Find where the given text appears and provide that cell's center as [x, y] coordinate. 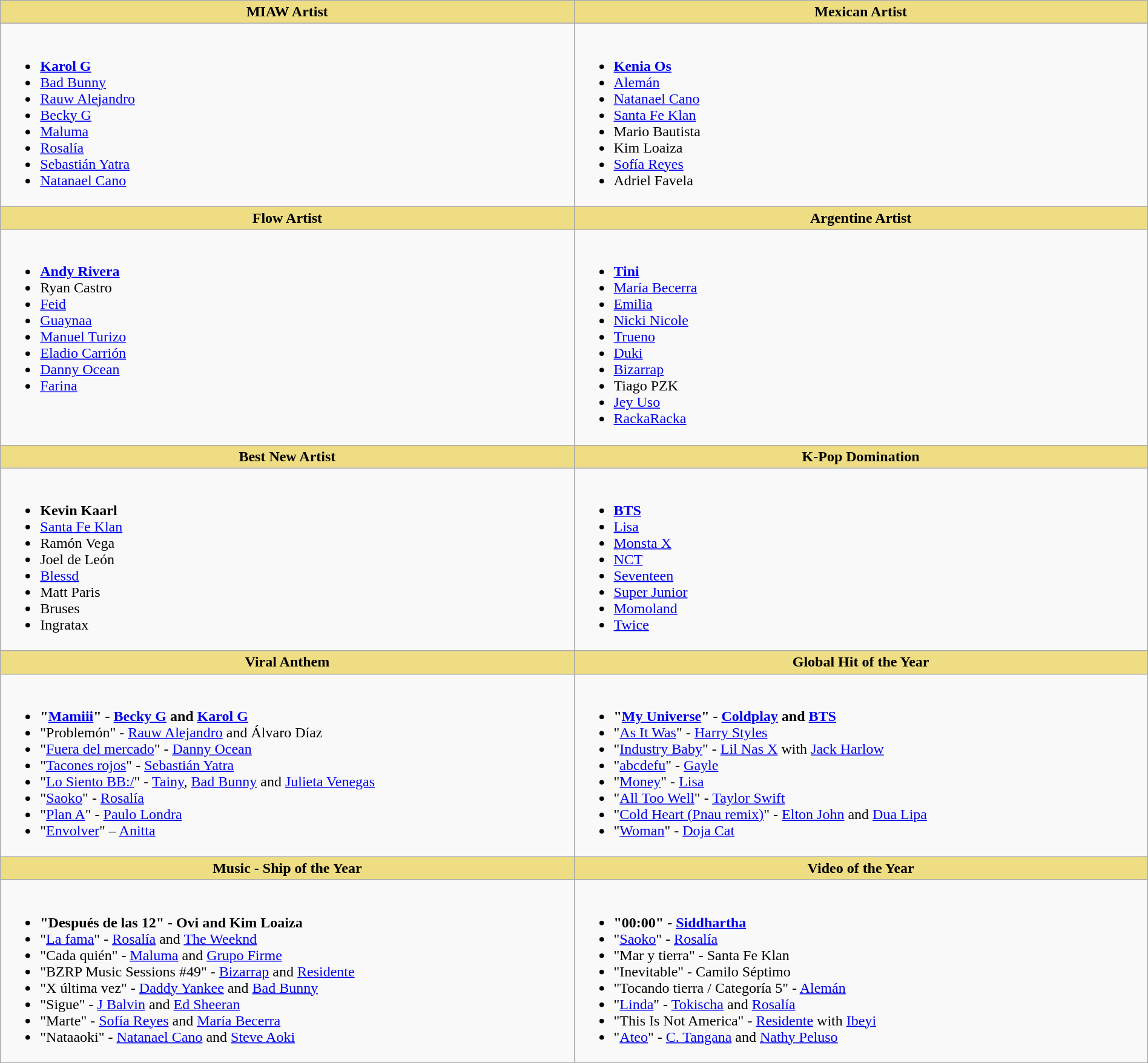
Kevin KaarlSanta Fe KlanRamón VegaJoel de LeónBlessdMatt ParisBrusesIngratax [287, 559]
Karol G Bad BunnyRauw AlejandroBecky GMalumaRosalíaSebastián YatraNatanael Cano [287, 115]
Andy Rivera Ryan CastroFeidGuaynaaManuel TurizoEladio CarriónDanny OceanFarina [287, 337]
BTS LisaMonsta XNCTSeventeenSuper JuniorMomolandTwice [861, 559]
Video of the Year [861, 868]
Mexican Artist [861, 12]
Argentine Artist [861, 218]
Flow Artist [287, 218]
Global Hit of the Year [861, 662]
Viral Anthem [287, 662]
MIAW Artist [287, 12]
K-Pop Domination [861, 456]
Kenia Os AlemánNatanael CanoSanta Fe KlanMario BautistaKim LoaizaSofía ReyesAdriel Favela [861, 115]
Tini María BecerraEmiliaNicki NicoleTruenoDukiBizarrapTiago PZKJey UsoRackaRacka [861, 337]
Music - Ship of the Year [287, 868]
Best New Artist [287, 456]
